Return the [X, Y] coordinate for the center point of the cell that contains the specified text.  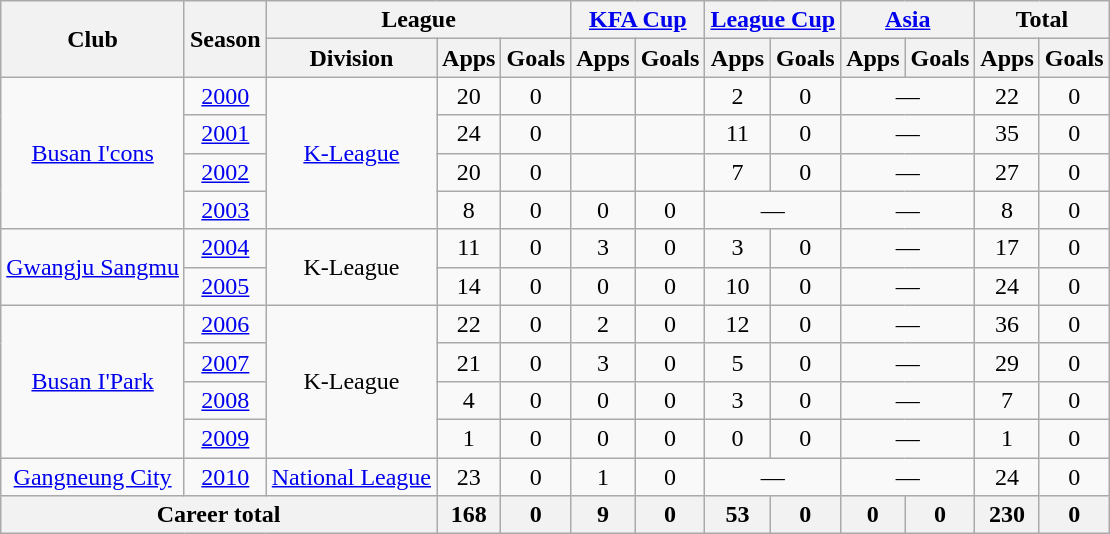
Career total [219, 515]
2007 [225, 362]
2002 [225, 172]
Gangneung City [93, 477]
9 [603, 515]
5 [738, 362]
10 [738, 286]
27 [1007, 172]
2001 [225, 134]
12 [738, 324]
2009 [225, 438]
4 [469, 400]
Gwangju Sangmu [93, 267]
21 [469, 362]
2008 [225, 400]
17 [1007, 248]
Asia [908, 20]
Busan I'Park [93, 381]
KFA Cup [638, 20]
Division [351, 58]
14 [469, 286]
2010 [225, 477]
Total [1042, 20]
35 [1007, 134]
2003 [225, 210]
23 [469, 477]
29 [1007, 362]
League Cup [773, 20]
Season [225, 39]
Busan I'cons [93, 153]
League [418, 20]
36 [1007, 324]
230 [1007, 515]
2006 [225, 324]
2005 [225, 286]
2004 [225, 248]
2000 [225, 96]
53 [738, 515]
168 [469, 515]
National League [351, 477]
Club [93, 39]
